Find where the given text appears and provide that cell's center as (X, Y) coordinate. 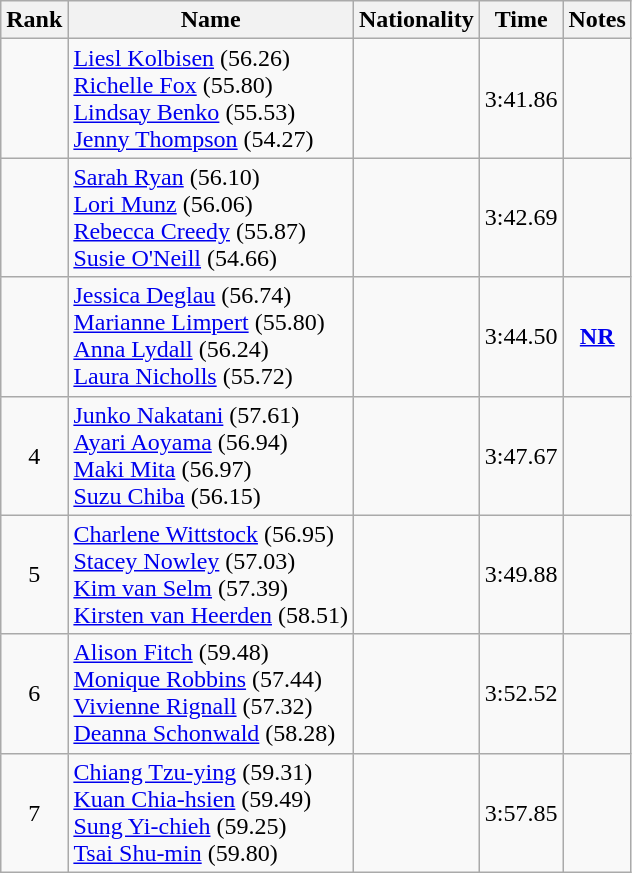
5 (34, 574)
Alison Fitch (59.48) Monique Robbins (57.44) Vivienne Rignall (57.32) Deanna Schonwald (58.28) (211, 694)
Time (521, 20)
3:52.52 (521, 694)
3:57.85 (521, 812)
NR (597, 336)
Charlene Wittstock (56.95) Stacey Nowley (57.03) Kim van Selm (57.39) Kirsten van Heerden (58.51) (211, 574)
6 (34, 694)
3:49.88 (521, 574)
Liesl Kolbisen (56.26) Richelle Fox (55.80) Lindsay Benko (55.53) Jenny Thompson (54.27) (211, 98)
Notes (597, 20)
4 (34, 456)
Rank (34, 20)
Chiang Tzu-ying (59.31) Kuan Chia-hsien (59.49) Sung Yi-chieh (59.25) Tsai Shu-min (59.80) (211, 812)
Nationality (416, 20)
3:42.69 (521, 218)
Jessica Deglau (56.74) Marianne Limpert (55.80) Anna Lydall (56.24) Laura Nicholls (55.72) (211, 336)
3:44.50 (521, 336)
Sarah Ryan (56.10) Lori Munz (56.06) Rebecca Creedy (55.87) Susie O'Neill (54.66) (211, 218)
Junko Nakatani (57.61) Ayari Aoyama (56.94) Maki Mita (56.97) Suzu Chiba (56.15) (211, 456)
7 (34, 812)
3:47.67 (521, 456)
3:41.86 (521, 98)
Name (211, 20)
